Return the (x, y) coordinate for the center point of the cell that contains the specified text.  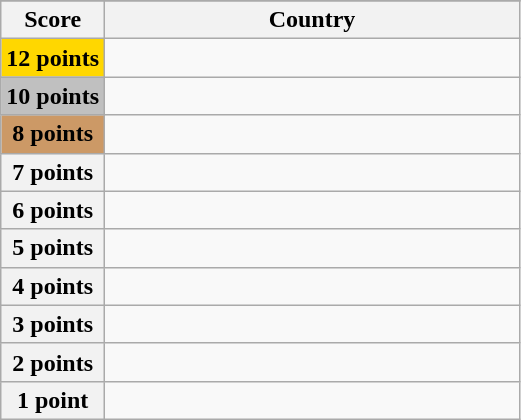
3 points (53, 324)
8 points (53, 134)
Score (53, 20)
5 points (53, 248)
6 points (53, 210)
Country (312, 20)
1 point (53, 400)
2 points (53, 362)
12 points (53, 58)
7 points (53, 172)
4 points (53, 286)
10 points (53, 96)
